Determine the [X, Y] coordinate at the center of the cell enclosing the given text.  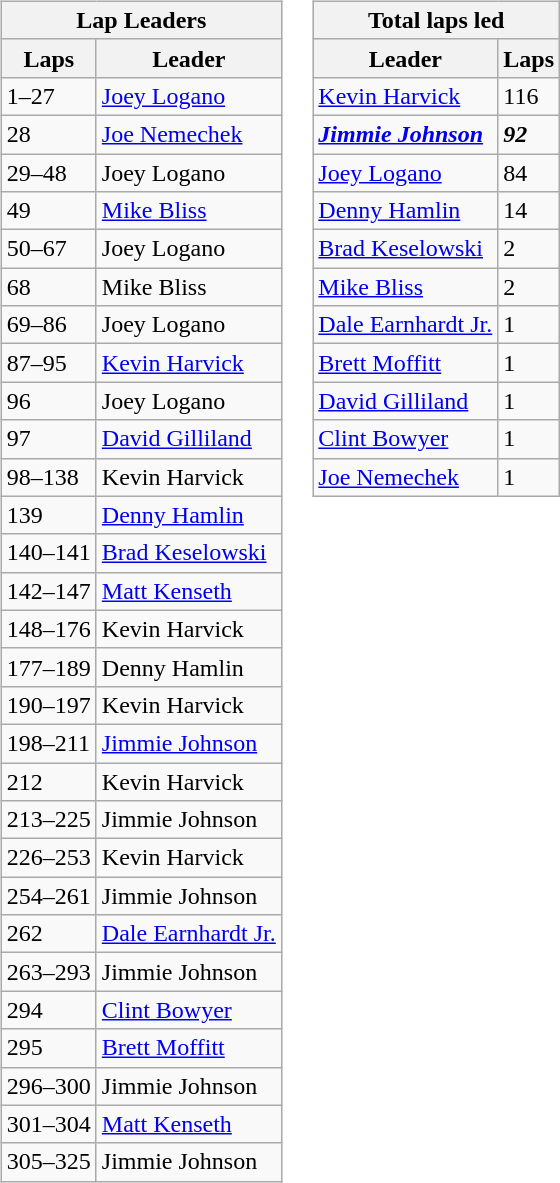
14 [529, 211]
263–293 [48, 972]
198–211 [48, 743]
305–325 [48, 1162]
142–147 [48, 591]
116 [529, 96]
177–189 [48, 667]
96 [48, 401]
68 [48, 287]
190–197 [48, 705]
Total laps led [436, 20]
140–141 [48, 553]
1–27 [48, 96]
92 [529, 134]
49 [48, 211]
28 [48, 134]
84 [529, 173]
254–261 [48, 896]
301–304 [48, 1124]
226–253 [48, 858]
139 [48, 515]
87–95 [48, 363]
212 [48, 781]
97 [48, 439]
294 [48, 1010]
296–300 [48, 1086]
29–48 [48, 173]
98–138 [48, 477]
50–67 [48, 249]
148–176 [48, 629]
69–86 [48, 325]
295 [48, 1048]
262 [48, 934]
213–225 [48, 820]
Lap Leaders [141, 20]
